Detect which cell encompasses the target text, then output its (x, y) center coordinate. 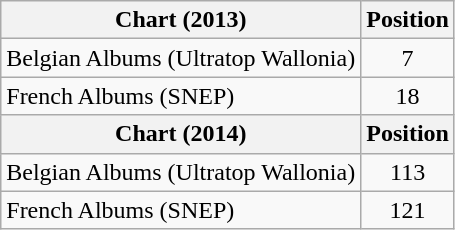
Chart (2014) (181, 134)
Chart (2013) (181, 20)
113 (408, 172)
18 (408, 96)
121 (408, 210)
7 (408, 58)
